Provide the [x, y] coordinate of the cell's center where the given text is located.  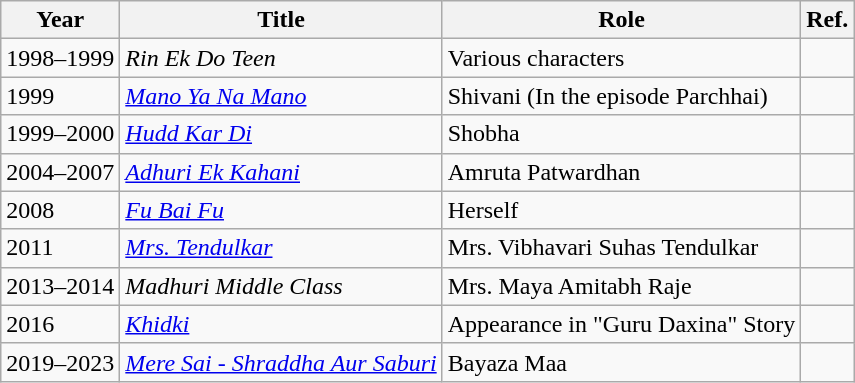
Khidki [281, 324]
Hudd Kar Di [281, 134]
Year [60, 20]
1999–2000 [60, 134]
2011 [60, 248]
2008 [60, 210]
Herself [622, 210]
Shivani (In the episode Parchhai) [622, 96]
2016 [60, 324]
Mrs. Maya Amitabh Raje [622, 286]
2004–2007 [60, 172]
1999 [60, 96]
Mere Sai - Shraddha Aur Saburi [281, 362]
Fu Bai Fu [281, 210]
Amruta Patwardhan [622, 172]
Mano Ya Na Mano [281, 96]
Mrs. Vibhavari Suhas Tendulkar [622, 248]
2013–2014 [60, 286]
Adhuri Ek Kahani [281, 172]
Shobha [622, 134]
1998–1999 [60, 58]
Appearance in "Guru Daxina" Story [622, 324]
Mrs. Tendulkar [281, 248]
Ref. [828, 20]
Bayaza Maa [622, 362]
Role [622, 20]
2019–2023 [60, 362]
Madhuri Middle Class [281, 286]
Rin Ek Do Teen [281, 58]
Title [281, 20]
Various characters [622, 58]
